Detect which cell encompasses the target text, then output its [X, Y] center coordinate. 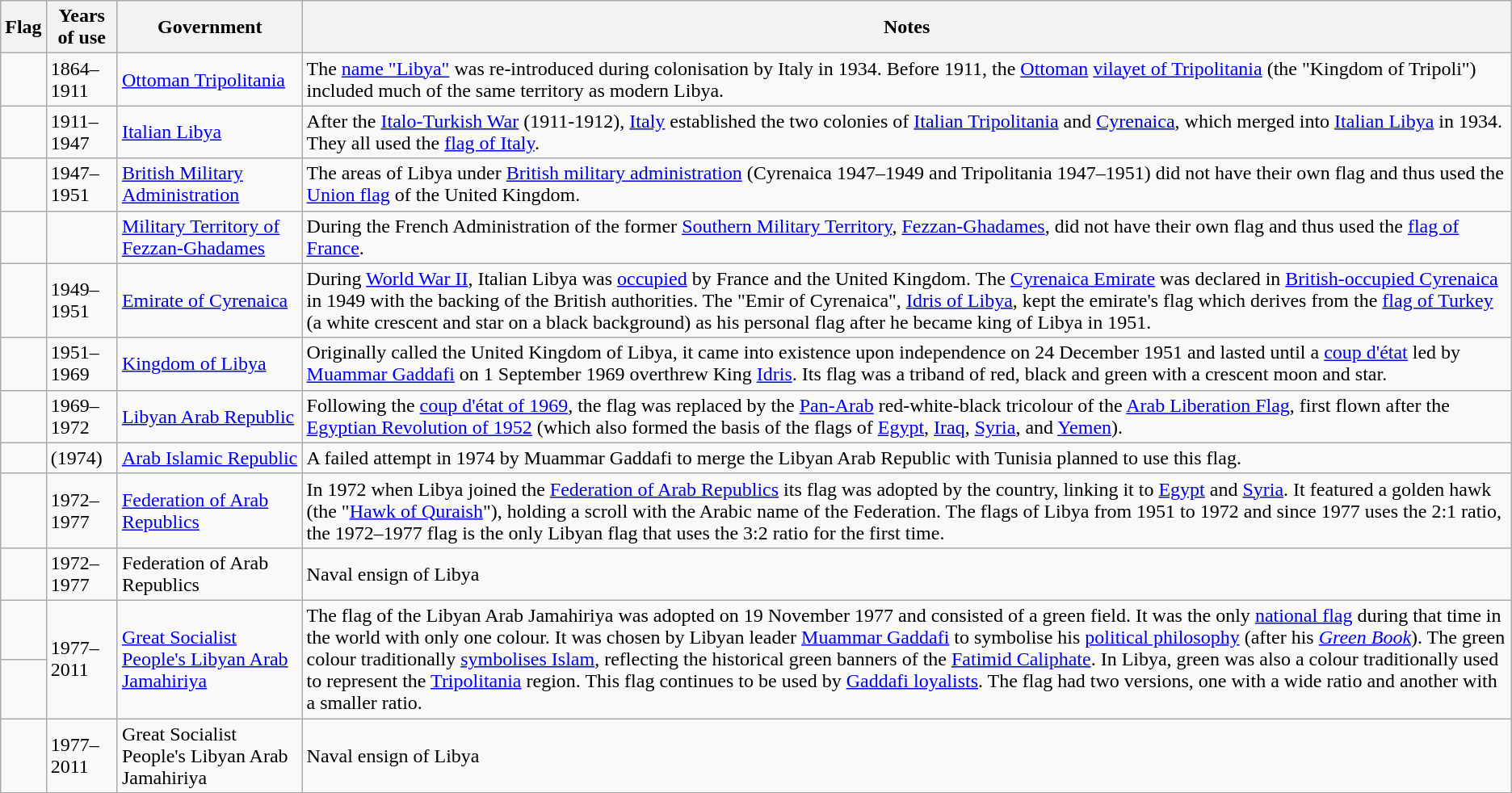
1864–1911 [82, 79]
1949–1951 [82, 300]
Ottoman Tripolitania [210, 79]
Flag [23, 27]
Government [210, 27]
Emirate of Cyrenaica [210, 300]
Kingdom of Libya [210, 363]
Libyan Arab Republic [210, 417]
British Military Administration [210, 184]
Years of use [82, 27]
Military Territory of Fezzan-Ghadames [210, 237]
Italian Libya [210, 132]
1969–1972 [82, 417]
1951–1969 [82, 363]
(1974) [82, 458]
1911–1947 [82, 132]
A failed attempt in 1974 by Muammar Gaddafi to merge the Libyan Arab Republic with Tunisia planned to use this flag. [906, 458]
Notes [906, 27]
1947–1951 [82, 184]
Arab Islamic Republic [210, 458]
